Return the [X, Y] coordinate for the center point of the cell that contains the specified text.  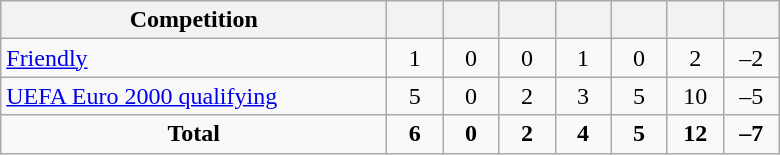
UEFA Euro 2000 qualifying [194, 96]
Friendly [194, 58]
Competition [194, 20]
12 [695, 134]
3 [583, 96]
Total [194, 134]
10 [695, 96]
–5 [751, 96]
6 [415, 134]
4 [583, 134]
–2 [751, 58]
–7 [751, 134]
